For the text-containing cell, return its midpoint in (x, y) coordinate format. 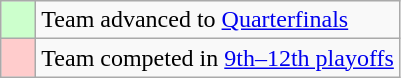
Team competed in 9th–12th playoffs (218, 58)
Team advanced to Quarterfinals (218, 20)
